For the text-containing cell, return its midpoint in (X, Y) coordinate format. 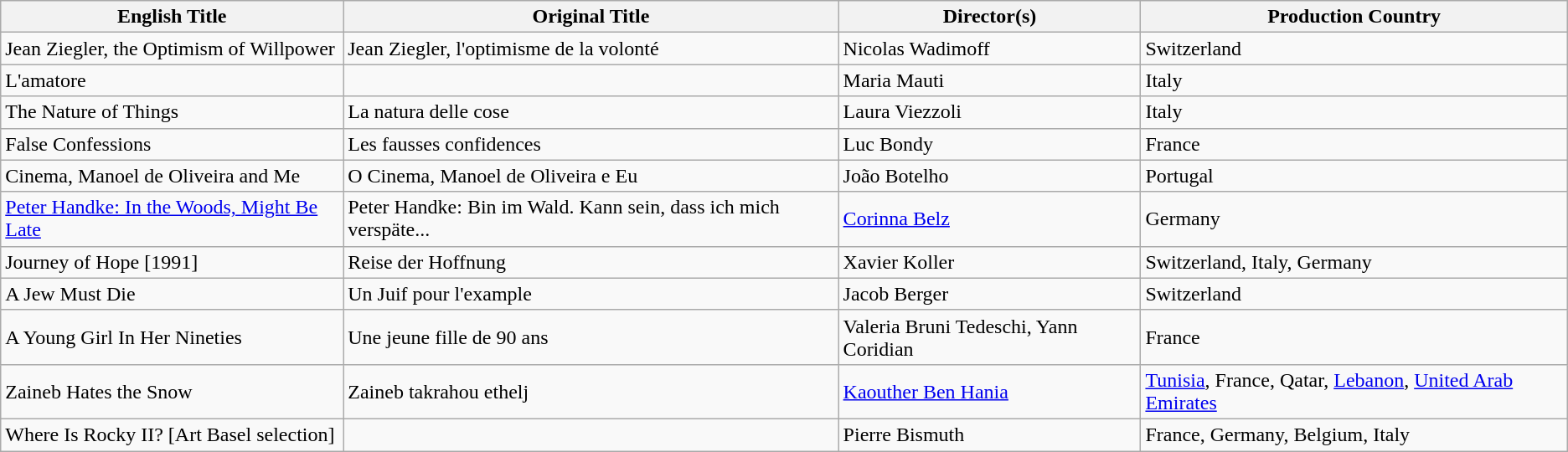
Production Country (1354, 17)
Xavier Koller (990, 262)
Director(s) (990, 17)
Laura Viezzoli (990, 112)
Un Juif pour l'example (591, 294)
Cinema, Manoel de Oliveira and Me (173, 176)
Une jeune fille de 90 ans (591, 336)
English Title (173, 17)
Switzerland, Italy, Germany (1354, 262)
Les fausses confidences (591, 144)
Reise der Hoffnung (591, 262)
The Nature of Things (173, 112)
Corinna Belz (990, 219)
La natura delle cose (591, 112)
Peter Handke: In the Woods, Might Be Late (173, 219)
Kaouther Ben Hania (990, 392)
Zaineb Hates the Snow (173, 392)
Pierre Bismuth (990, 434)
João Botelho (990, 176)
L'amatore (173, 80)
Journey of Hope [1991] (173, 262)
False Confessions (173, 144)
Luc Bondy (990, 144)
Original Title (591, 17)
Jacob Berger (990, 294)
Maria Mauti (990, 80)
Zaineb takrahou ethelj (591, 392)
A Jew Must Die (173, 294)
France, Germany, Belgium, Italy (1354, 434)
Germany (1354, 219)
Where Is Rocky II? [Art Basel selection] (173, 434)
Jean Ziegler, the Optimism of Willpower (173, 49)
Valeria Bruni Tedeschi, Yann Coridian (990, 336)
Peter Handke: Bin im Wald. Kann sein, dass ich mich verspäte... (591, 219)
Nicolas Wadimoff (990, 49)
A Young Girl In Her Nineties (173, 336)
O Cinema, Manoel de Oliveira e Eu (591, 176)
Portugal (1354, 176)
Jean Ziegler, l'optimisme de la volonté (591, 49)
Tunisia, France, Qatar, Lebanon, United Arab Emirates (1354, 392)
